Locate the cell with the specified text and output its [X, Y] center coordinate. 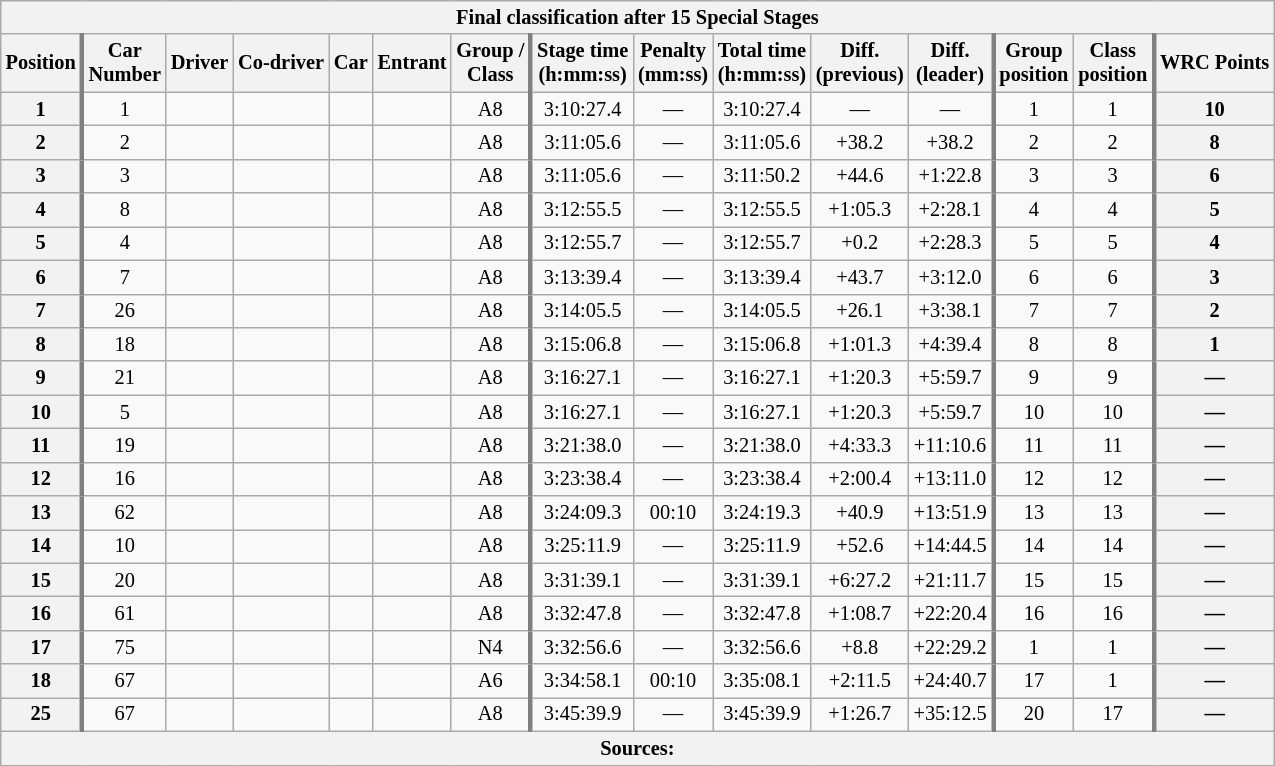
Driver [200, 63]
3:24:09.3 [582, 513]
+4:39.4 [951, 344]
Co-driver [281, 63]
+11:10.6 [951, 445]
3:11:50.2 [762, 176]
+40.9 [860, 513]
+13:51.9 [951, 513]
+14:44.5 [951, 546]
A6 [490, 681]
+22:29.2 [951, 647]
+21:11.7 [951, 580]
+44.6 [860, 176]
Penalty(mm:ss) [673, 63]
19 [124, 445]
+4:33.3 [860, 445]
CarNumber [124, 63]
+3:38.1 [951, 311]
+1:01.3 [860, 344]
+52.6 [860, 546]
75 [124, 647]
3:35:08.1 [762, 681]
Diff.(previous) [860, 63]
Entrant [412, 63]
Groupposition [1033, 63]
61 [124, 613]
3:24:19.3 [762, 513]
+22:20.4 [951, 613]
Car [351, 63]
+1:26.7 [860, 714]
+35:12.5 [951, 714]
+2:28.1 [951, 210]
Group /Class [490, 63]
+6:27.2 [860, 580]
21 [124, 378]
62 [124, 513]
Diff.(leader) [951, 63]
+2:11.5 [860, 681]
Stage time(h:mm:ss) [582, 63]
Sources: [638, 748]
Final classification after 15 Special Stages [638, 17]
+2:00.4 [860, 479]
Total time(h:mm:ss) [762, 63]
N4 [490, 647]
+3:12.0 [951, 277]
+1:08.7 [860, 613]
Position [42, 63]
Classposition [1113, 63]
+26.1 [860, 311]
3:34:58.1 [582, 681]
WRC Points [1214, 63]
+1:22.8 [951, 176]
+0.2 [860, 243]
+43.7 [860, 277]
+24:40.7 [951, 681]
+1:05.3 [860, 210]
+8.8 [860, 647]
25 [42, 714]
+2:28.3 [951, 243]
26 [124, 311]
+13:11.0 [951, 479]
